Identify which cell holds the provided text, then report its [x, y] central coordinate. 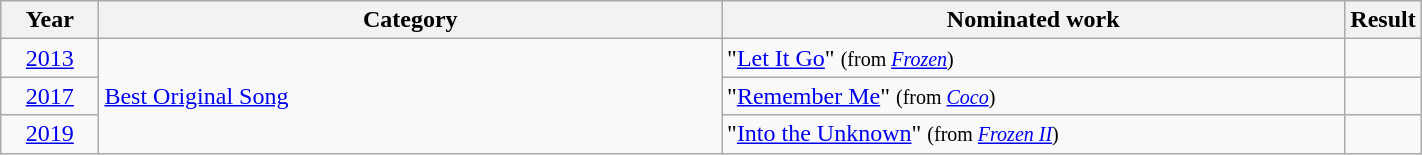
2017 [50, 96]
2013 [50, 58]
Nominated work [1034, 20]
Category [410, 20]
"Remember Me" (from Coco) [1034, 96]
"Into the Unknown" (from Frozen II) [1034, 134]
Best Original Song [410, 96]
Year [50, 20]
"Let It Go" (from Frozen) [1034, 58]
Result [1383, 20]
2019 [50, 134]
